From the cell containing the given text, extract its center point as (x, y) coordinate. 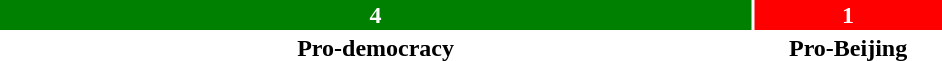
4 (376, 15)
1 (848, 15)
